From the cell containing the given text, extract its center point as [X, Y] coordinate. 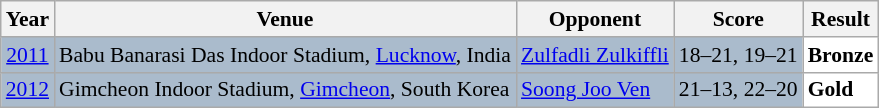
Zulfadli Zulkiffli [595, 55]
18–21, 19–21 [738, 55]
Year [28, 19]
Opponent [595, 19]
Soong Joo Ven [595, 90]
21–13, 22–20 [738, 90]
Gold [841, 90]
Gimcheon Indoor Stadium, Gimcheon, South Korea [285, 90]
Babu Banarasi Das Indoor Stadium, Lucknow, India [285, 55]
Score [738, 19]
Bronze [841, 55]
2012 [28, 90]
Venue [285, 19]
2011 [28, 55]
Result [841, 19]
